Locate the cell with the specified text and output its (x, y) center coordinate. 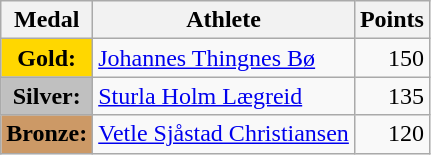
120 (392, 134)
135 (392, 96)
Points (392, 20)
150 (392, 58)
Gold: (47, 58)
Johannes Thingnes Bø (224, 58)
Athlete (224, 20)
Medal (47, 20)
Silver: (47, 96)
Sturla Holm Lægreid (224, 96)
Bronze: (47, 134)
Vetle Sjåstad Christiansen (224, 134)
